Pinpoint the cell where the given text exists, returning its [X, Y] midpoint coordinate. 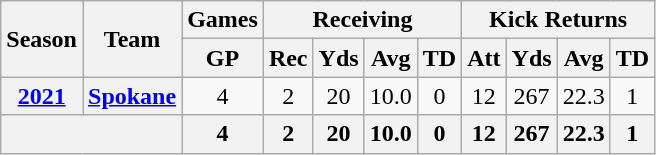
Spokane [132, 96]
Season [42, 39]
Rec [288, 58]
Receiving [362, 20]
Kick Returns [558, 20]
2021 [42, 96]
Games [223, 20]
Team [132, 39]
Att [484, 58]
GP [223, 58]
